Identify which cell holds the provided text, then report its (X, Y) central coordinate. 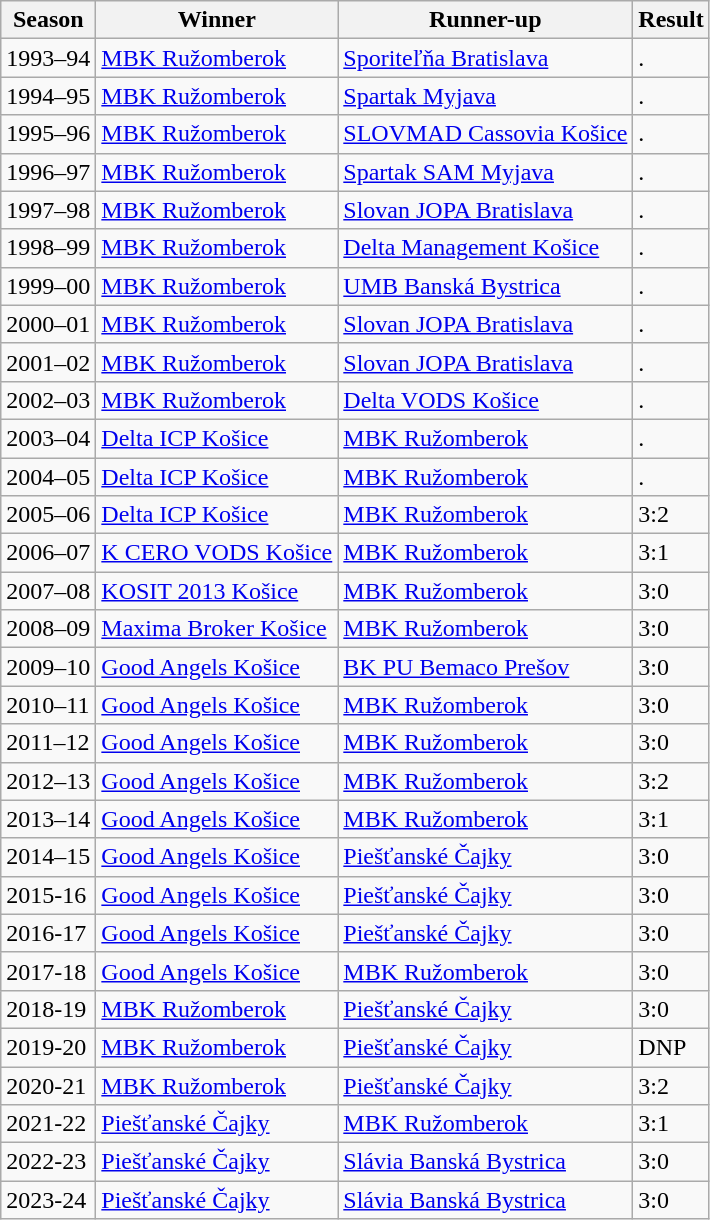
2014–15 (48, 857)
Season (48, 20)
KOSIT 2013 Košice (217, 591)
2006–07 (48, 553)
2000–01 (48, 324)
2003–04 (48, 438)
SLOVMAD Cassovia Košice (486, 134)
Winner (217, 20)
2009–10 (48, 667)
2019-20 (48, 1047)
Spartak SAM Myjava (486, 172)
2004–05 (48, 477)
1997–98 (48, 210)
1998–99 (48, 248)
2005–06 (48, 515)
DNP (671, 1047)
1993–94 (48, 58)
UMB Banská Bystrica (486, 286)
2012–13 (48, 781)
1995–96 (48, 134)
2010–11 (48, 705)
2002–03 (48, 400)
Sporiteľňa Bratislava (486, 58)
Delta VODS Košice (486, 400)
Result (671, 20)
Spartak Myjava (486, 96)
K CERO VODS Košice (217, 553)
2022-23 (48, 1162)
2016-17 (48, 933)
2011–12 (48, 743)
2023-24 (48, 1200)
BK PU Bemaco Prešov (486, 667)
2001–02 (48, 362)
2007–08 (48, 591)
2018-19 (48, 1009)
1994–95 (48, 96)
2008–09 (48, 629)
2017-18 (48, 971)
Delta Management Košice (486, 248)
2020-21 (48, 1085)
Maxima Broker Košice (217, 629)
1996–97 (48, 172)
1999–00 (48, 286)
Runner-up (486, 20)
2013–14 (48, 819)
2015-16 (48, 895)
2021-22 (48, 1124)
